Return the [X, Y] coordinate for the center point of the cell that contains the specified text.  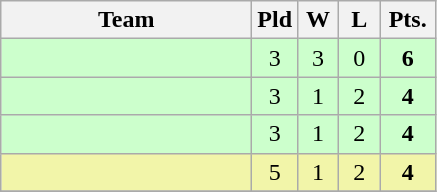
Pts. [408, 20]
6 [408, 58]
L [360, 20]
W [318, 20]
Team [126, 20]
Pld [275, 20]
0 [360, 58]
5 [275, 172]
